From the cell containing the given text, extract its center point as (X, Y) coordinate. 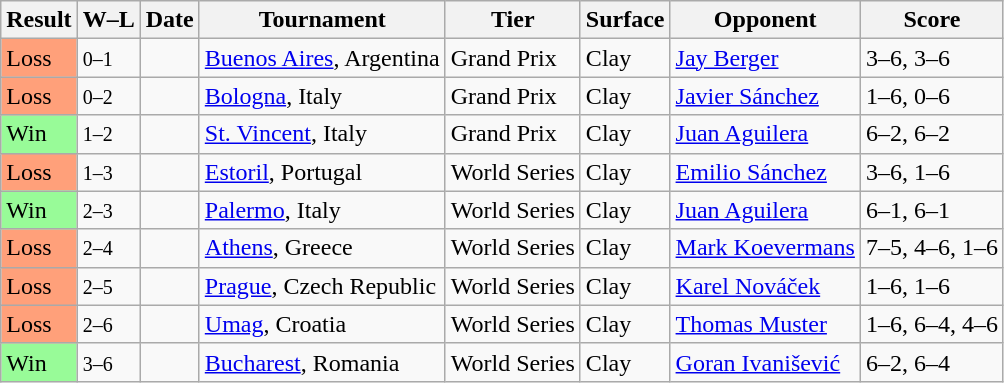
6–1, 6–1 (932, 210)
Tier (512, 20)
Bucharest, Romania (322, 362)
6–2, 6–2 (932, 134)
Score (932, 20)
Tournament (322, 20)
2–4 (108, 248)
3–6, 1–6 (932, 172)
W–L (108, 20)
7–5, 4–6, 1–6 (932, 248)
Buenos Aires, Argentina (322, 58)
2–6 (108, 324)
3–6 (108, 362)
Javier Sánchez (765, 96)
St. Vincent, Italy (322, 134)
Emilio Sánchez (765, 172)
Mark Koevermans (765, 248)
Thomas Muster (765, 324)
Jay Berger (765, 58)
1–2 (108, 134)
6–2, 6–4 (932, 362)
Opponent (765, 20)
2–3 (108, 210)
1–6, 6–4, 4–6 (932, 324)
Date (170, 20)
Result (39, 20)
2–5 (108, 286)
1–3 (108, 172)
Athens, Greece (322, 248)
Bologna, Italy (322, 96)
1–6, 0–6 (932, 96)
Karel Nováček (765, 286)
Surface (625, 20)
0–1 (108, 58)
3–6, 3–6 (932, 58)
Prague, Czech Republic (322, 286)
Estoril, Portugal (322, 172)
Palermo, Italy (322, 210)
1–6, 1–6 (932, 286)
0–2 (108, 96)
Goran Ivanišević (765, 362)
Umag, Croatia (322, 324)
